Output the [X, Y] coordinate of the center of the cell containing the given text.  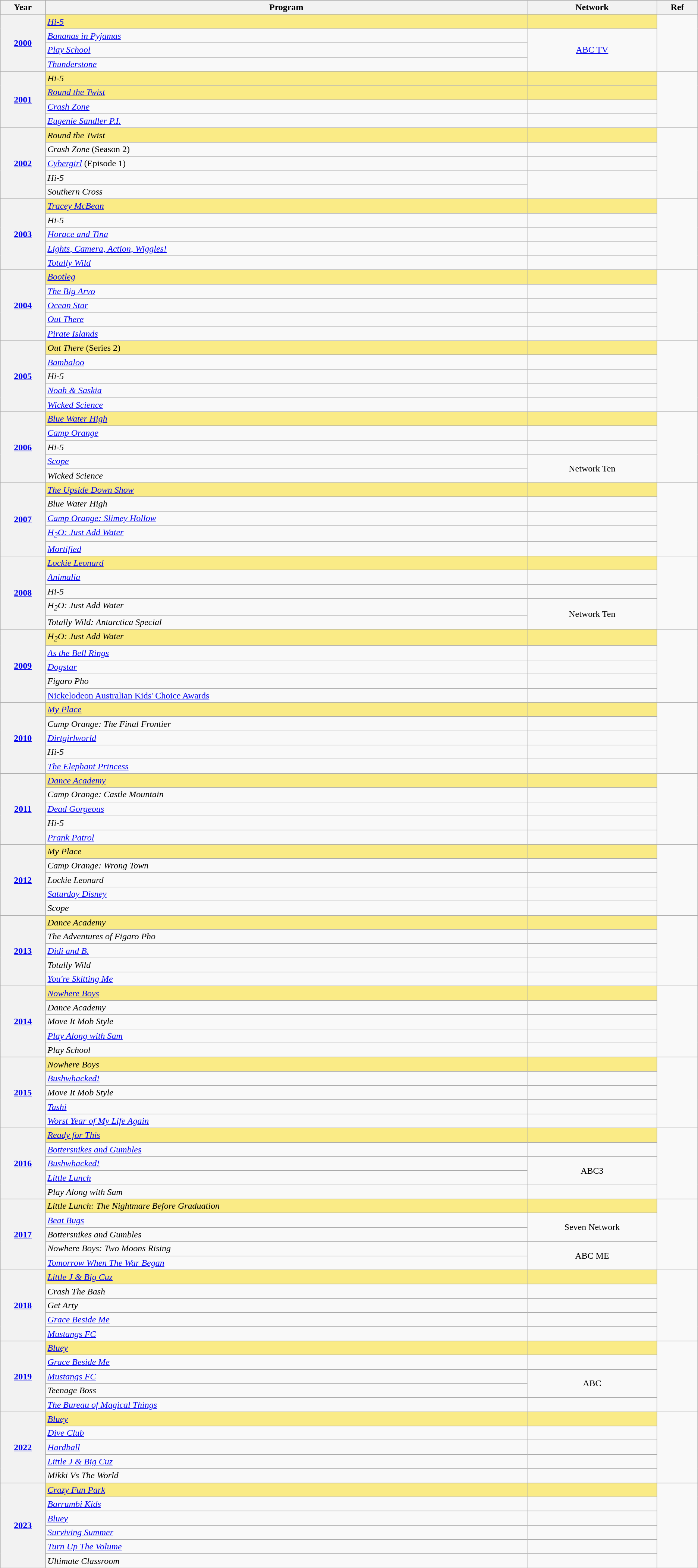
Eugenie Sandler P.I. [286, 121]
Little Lunch [286, 1178]
Didi and B. [286, 951]
Program [286, 7]
Nickelodeon Australian Kids' Choice Awards [286, 695]
2014 [23, 1022]
The Adventures of Figaro Pho [286, 937]
Tracey McBean [286, 206]
Crash The Bash [286, 1291]
Saturday Disney [286, 894]
Horace and Tina [286, 234]
ABC [592, 1384]
Mikki Vs The World [286, 1476]
2012 [23, 880]
ABC ME [592, 1256]
Thunderstone [286, 64]
Out There [286, 319]
2019 [23, 1376]
The Upside Down Show [286, 490]
2017 [23, 1234]
Crash Zone [286, 107]
The Bureau of Magical Things [286, 1405]
2003 [23, 234]
Barrumbi Kids [286, 1504]
Year [23, 7]
Camp Orange: Wrong Town [286, 865]
Little Lunch: The Nightmare Before Graduation [286, 1206]
Animalia [286, 577]
2011 [23, 809]
Crazy Fun Park [286, 1490]
Camp Orange: Slimey Hollow [286, 518]
Noah & Saskia [286, 390]
Bananas in Pyjamas [286, 36]
2022 [23, 1447]
Pirate Islands [286, 334]
2010 [23, 738]
As the Bell Rings [286, 653]
Camp Orange: Castle Mountain [286, 795]
Tomorrow When The War Began [286, 1263]
2016 [23, 1164]
Bambaloo [286, 362]
Dead Gorgeous [286, 809]
2004 [23, 305]
2002 [23, 163]
Lights, Camera, Action, Wiggles! [286, 249]
2018 [23, 1305]
The Elephant Princess [286, 766]
The Big Arvo [286, 291]
Ultimate Classroom [286, 1561]
Dive Club [286, 1433]
2005 [23, 376]
2015 [23, 1092]
Surviving Summer [286, 1532]
2001 [23, 100]
Ready for This [286, 1135]
Nowhere Boys: Two Moons Rising [286, 1249]
Get Arty [286, 1305]
Crash Zone (Season 2) [286, 149]
Worst Year of My Life Again [286, 1121]
ABC TV [592, 50]
Hardball [286, 1447]
ABC3 [592, 1171]
Prank Patrol [286, 837]
2006 [23, 447]
2008 [23, 593]
Turn Up The Volume [286, 1546]
Camp Orange [286, 433]
Seven Network [592, 1227]
Beat Bugs [286, 1220]
Network [592, 7]
2009 [23, 666]
2023 [23, 1525]
Totally Wild: Antarctica Special [286, 622]
Dirtgirlworld [286, 738]
Camp Orange: The Final Frontier [286, 724]
Southern Cross [286, 192]
2013 [23, 951]
2000 [23, 43]
Dogstar [286, 667]
Out There (Series 2) [286, 348]
2007 [23, 520]
Cybergirl (Episode 1) [286, 163]
Ocean Star [286, 305]
Ref [677, 7]
Tashi [286, 1107]
Mortified [286, 549]
You're Skitting Me [286, 979]
Teenage Boss [286, 1391]
Bootleg [286, 277]
Figaro Pho [286, 681]
